Provide the [x, y] coordinate of the cell's center where the given text is located.  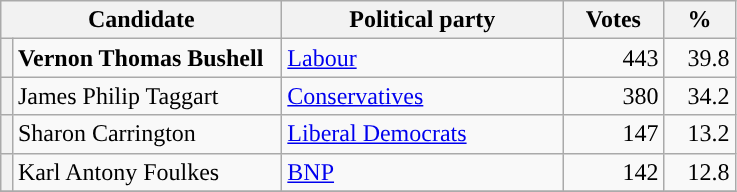
Candidate [142, 20]
Sharon Carrington [146, 134]
39.8 [700, 58]
34.2 [700, 96]
Political party [422, 20]
443 [614, 58]
Conservatives [422, 96]
380 [614, 96]
147 [614, 134]
Liberal Democrats [422, 134]
% [700, 20]
Votes [614, 20]
142 [614, 172]
James Philip Taggart [146, 96]
Labour [422, 58]
Karl Antony Foulkes [146, 172]
BNP [422, 172]
Vernon Thomas Bushell [146, 58]
13.2 [700, 134]
12.8 [700, 172]
